Pinpoint the cell where the given text exists, returning its [X, Y] midpoint coordinate. 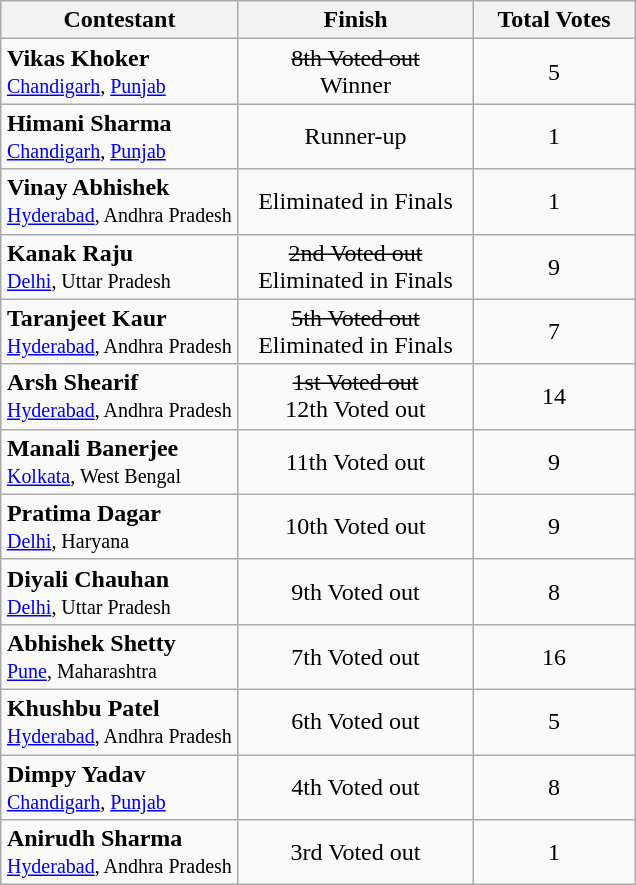
6th Voted out [355, 722]
Vikas KhokerChandigarh, Punjab [119, 72]
Runner-up [355, 136]
Abhishek ShettyPune, Maharashtra [119, 656]
Eliminated in Finals [355, 202]
14 [554, 396]
3rd Voted out [355, 852]
7 [554, 332]
Contestant [119, 20]
9th Voted out [355, 592]
16 [554, 656]
1st Voted out12th Voted out [355, 396]
Finish [355, 20]
4th Voted out [355, 786]
Anirudh SharmaHyderabad, Andhra Pradesh [119, 852]
Total Votes [554, 20]
10th Voted out [355, 526]
Dimpy YadavChandigarh, Punjab [119, 786]
Diyali ChauhanDelhi, Uttar Pradesh [119, 592]
8th Voted outWinner [355, 72]
Khushbu PatelHyderabad, Andhra Pradesh [119, 722]
Arsh ShearifHyderabad, Andhra Pradesh [119, 396]
Taranjeet KaurHyderabad, Andhra Pradesh [119, 332]
7th Voted out [355, 656]
5th Voted outEliminated in Finals [355, 332]
2nd Voted outEliminated in Finals [355, 266]
Manali BanerjeeKolkata, West Bengal [119, 462]
Kanak RajuDelhi, Uttar Pradesh [119, 266]
Vinay AbhishekHyderabad, Andhra Pradesh [119, 202]
Pratima DagarDelhi, Haryana [119, 526]
Himani SharmaChandigarh, Punjab [119, 136]
11th Voted out [355, 462]
